Scan for the cell matching the given text and deliver its [x, y] coordinate at center. 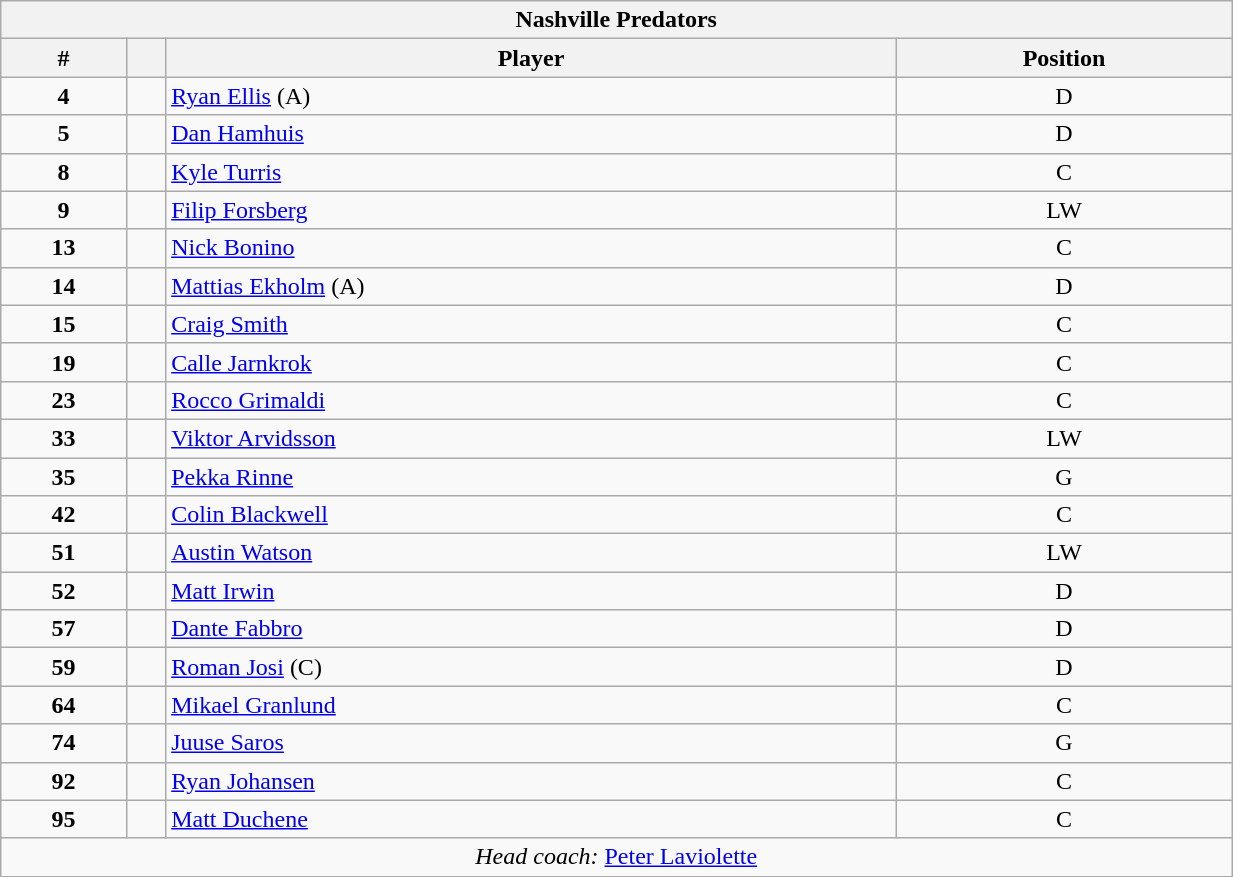
Dan Hamhuis [532, 134]
Juuse Saros [532, 743]
# [64, 58]
Head coach: Peter Laviolette [616, 857]
Ryan Johansen [532, 781]
Austin Watson [532, 553]
Roman Josi (C) [532, 667]
64 [64, 705]
Nashville Predators [616, 20]
Mattias Ekholm (A) [532, 286]
42 [64, 515]
Mikael Granlund [532, 705]
33 [64, 438]
Pekka Rinne [532, 477]
92 [64, 781]
74 [64, 743]
95 [64, 819]
13 [64, 248]
5 [64, 134]
Kyle Turris [532, 172]
14 [64, 286]
57 [64, 629]
59 [64, 667]
Filip Forsberg [532, 210]
Nick Bonino [532, 248]
Rocco Grimaldi [532, 400]
51 [64, 553]
9 [64, 210]
52 [64, 591]
Matt Duchene [532, 819]
19 [64, 362]
Calle Jarnkrok [532, 362]
Player [532, 58]
4 [64, 96]
Dante Fabbro [532, 629]
8 [64, 172]
Viktor Arvidsson [532, 438]
15 [64, 324]
Matt Irwin [532, 591]
Ryan Ellis (A) [532, 96]
Colin Blackwell [532, 515]
23 [64, 400]
Position [1064, 58]
35 [64, 477]
Craig Smith [532, 324]
